Pinpoint the cell where the given text exists, returning its [x, y] midpoint coordinate. 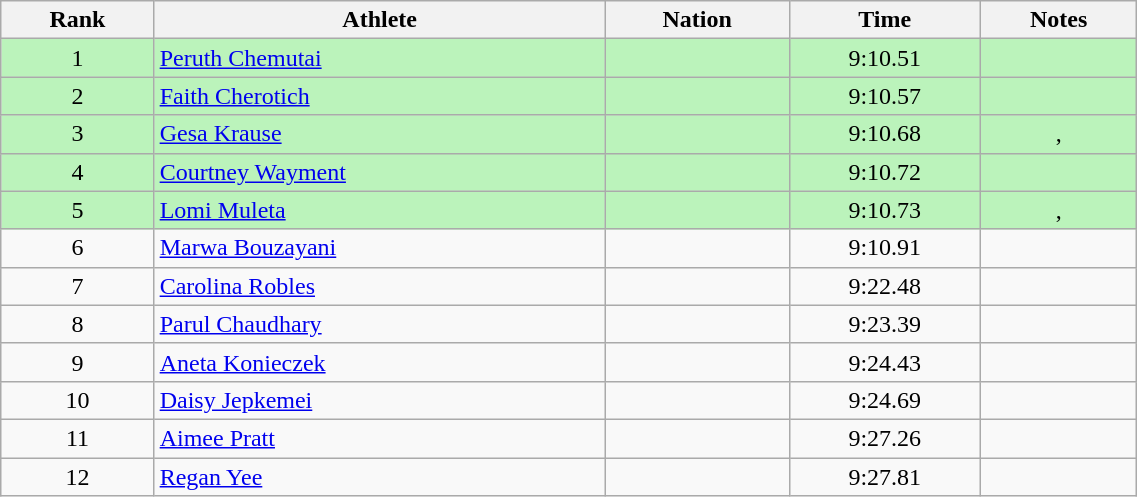
Time [884, 20]
Parul Chaudhary [380, 324]
Aneta Konieczek [380, 362]
9:10.68 [884, 134]
Peruth Chemutai [380, 58]
12 [78, 477]
9:27.26 [884, 438]
Regan Yee [380, 477]
Rank [78, 20]
Courtney Wayment [380, 172]
7 [78, 286]
Aimee Pratt [380, 438]
Nation [697, 20]
Gesa Krause [380, 134]
9:10.51 [884, 58]
9:22.48 [884, 286]
Carolina Robles [380, 286]
Athlete [380, 20]
3 [78, 134]
Faith Cherotich [380, 96]
9:10.91 [884, 248]
9:10.73 [884, 210]
4 [78, 172]
9:10.57 [884, 96]
Daisy Jepkemei [380, 400]
Notes [1058, 20]
9:23.39 [884, 324]
9:27.81 [884, 477]
9:24.43 [884, 362]
11 [78, 438]
Lomi Muleta [380, 210]
10 [78, 400]
6 [78, 248]
1 [78, 58]
Marwa Bouzayani [380, 248]
9 [78, 362]
9:24.69 [884, 400]
5 [78, 210]
9:10.72 [884, 172]
8 [78, 324]
2 [78, 96]
